Locate the cell with the specified text and output its [x, y] center coordinate. 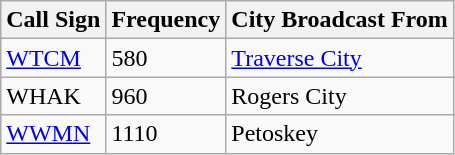
WTCM [54, 58]
WHAK [54, 96]
580 [166, 58]
960 [166, 96]
City Broadcast From [340, 20]
1110 [166, 134]
Petoskey [340, 134]
Traverse City [340, 58]
Rogers City [340, 96]
WWMN [54, 134]
Frequency [166, 20]
Call Sign [54, 20]
